Return (X, Y) of the center of cell containing provided text 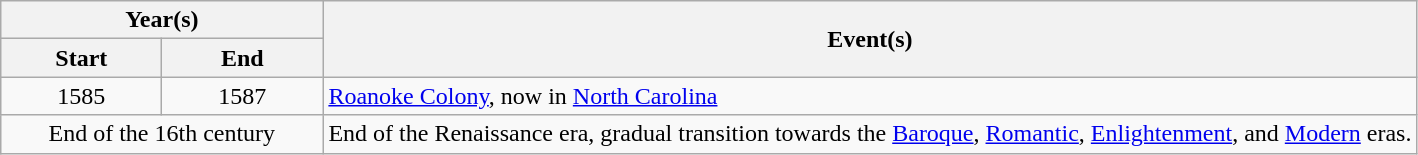
Roanoke Colony, now in North Carolina (870, 96)
End of the Renaissance era, gradual transition towards the Baroque, Romantic, Enlightenment, and Modern eras. (870, 134)
Start (82, 58)
Year(s) (162, 20)
Event(s) (870, 39)
1587 (242, 96)
1585 (82, 96)
End of the 16th century (162, 134)
End (242, 58)
